Find where the given text appears and provide that cell's center as (X, Y) coordinate. 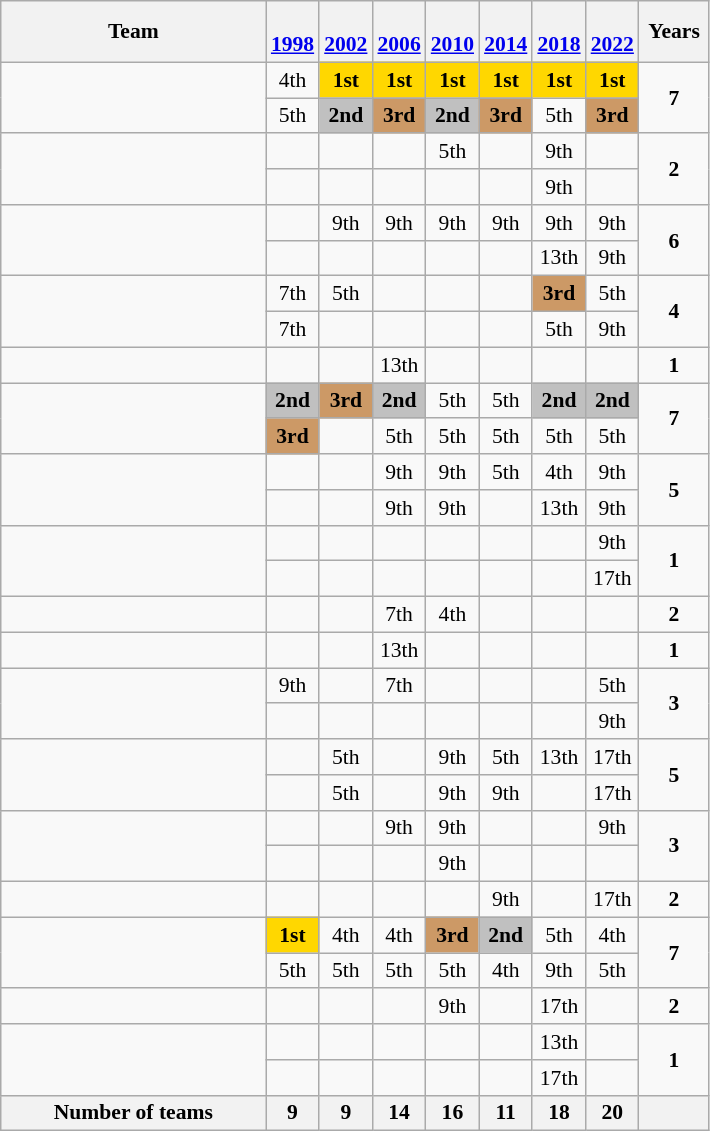
1998 (292, 32)
2006 (398, 32)
Team (134, 32)
2018 (558, 32)
Years (674, 32)
20 (612, 1113)
2002 (346, 32)
14 (398, 1113)
6 (674, 240)
2022 (612, 32)
11 (506, 1113)
16 (452, 1113)
18 (558, 1113)
Number of teams (134, 1113)
2014 (506, 32)
2010 (452, 32)
4 (674, 312)
